Search for the cell housing the specified text and yield its (x, y) center coordinate. 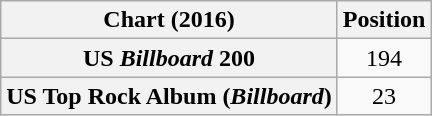
23 (384, 96)
194 (384, 58)
US Top Rock Album (Billboard) (169, 96)
Chart (2016) (169, 20)
US Billboard 200 (169, 58)
Position (384, 20)
